Pinpoint the cell where the given text exists, returning its [X, Y] midpoint coordinate. 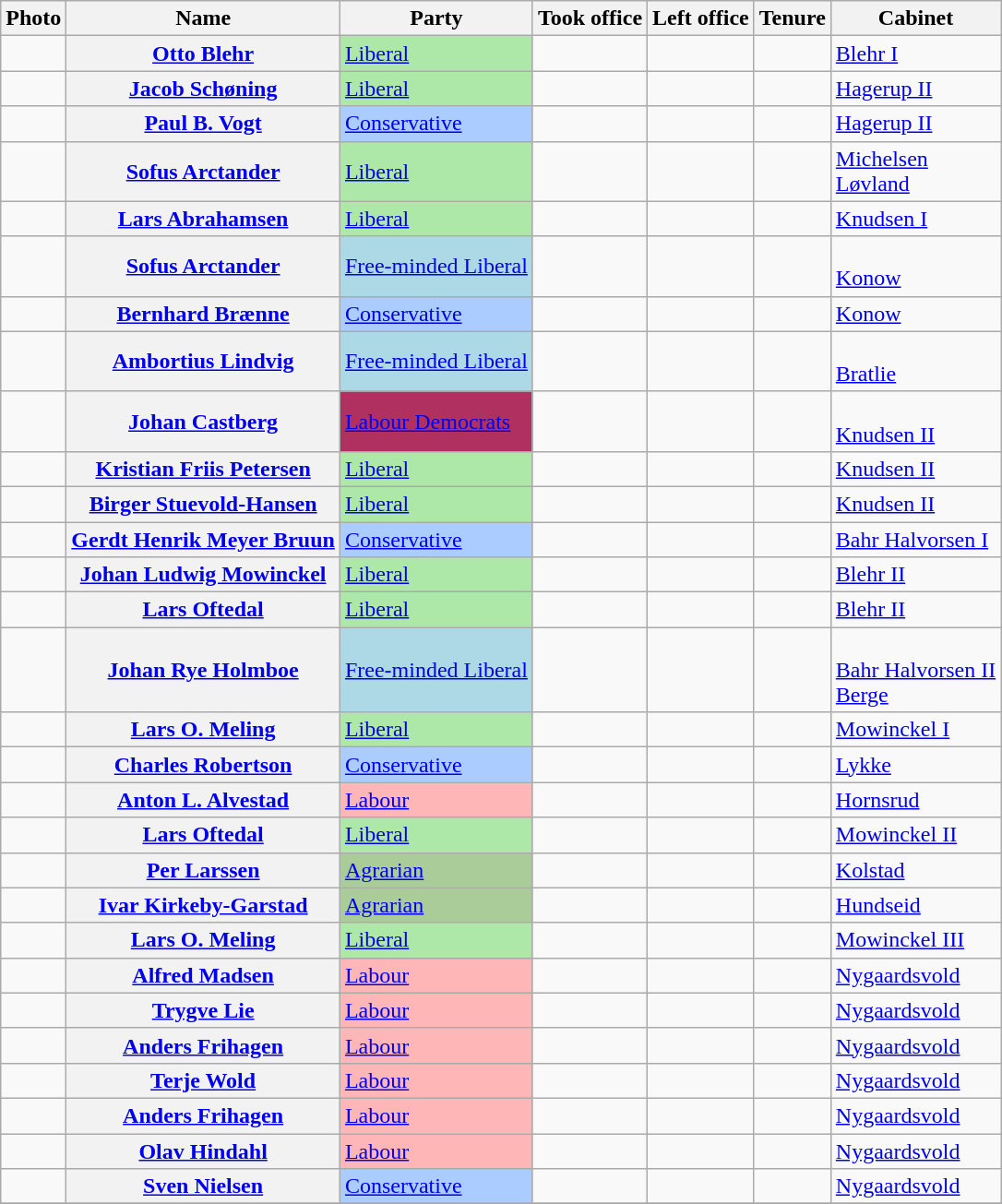
Charles Robertson [203, 765]
Bahr Halvorsen I [915, 540]
Terje Wold [203, 1080]
Ambortius Lindvig [203, 362]
Bratlie [915, 362]
Kolstad [915, 870]
Bernhard Brænne [203, 314]
Bahr Halvorsen II Berge [915, 670]
Kristian Friis Petersen [203, 469]
Mowinckel I [915, 730]
Johan Ludwig Mowinckel [203, 575]
Mowinckel III [915, 940]
Blehr I [915, 54]
Left office [701, 18]
Cabinet [915, 18]
Per Larssen [203, 870]
Sven Nielsen [203, 1186]
Birger Stuevold-Hansen [203, 504]
Olav Hindahl [203, 1150]
Gerdt Henrik Meyer Bruun [203, 540]
Lars Abrahamsen [203, 219]
Alfred Madsen [203, 975]
Otto Blehr [203, 54]
Tenure [792, 18]
Johan Castberg [203, 421]
Mowinckel II [915, 835]
Hornsrud [915, 800]
Took office [590, 18]
Photo [33, 18]
Ivar Kirkeby-Garstad [203, 905]
Name [203, 18]
Hundseid [915, 905]
Trygve Lie [203, 1010]
Johan Rye Holmboe [203, 670]
Paul B. Vogt [203, 124]
Jacob Schøning [203, 89]
Knudsen I [915, 219]
Michelsen Løvland [915, 172]
Anton L. Alvestad [203, 800]
Party [435, 18]
Labour Democrats [435, 421]
Lykke [915, 765]
